Capture the cell that displays the provided text and extract its [x, y] central coordinate. 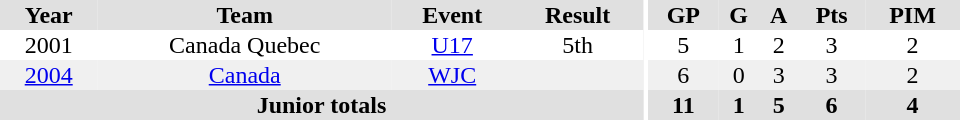
Year [48, 15]
Result [578, 15]
4 [912, 105]
5th [578, 45]
11 [684, 105]
0 [738, 75]
2001 [48, 45]
Canada Quebec [244, 45]
PIM [912, 15]
2004 [48, 75]
A [778, 15]
Canada [244, 75]
U17 [452, 45]
Event [452, 15]
Team [244, 15]
WJC [452, 75]
G [738, 15]
Pts [832, 15]
GP [684, 15]
Junior totals [322, 105]
